Search for the cell housing the specified text and yield its (X, Y) center coordinate. 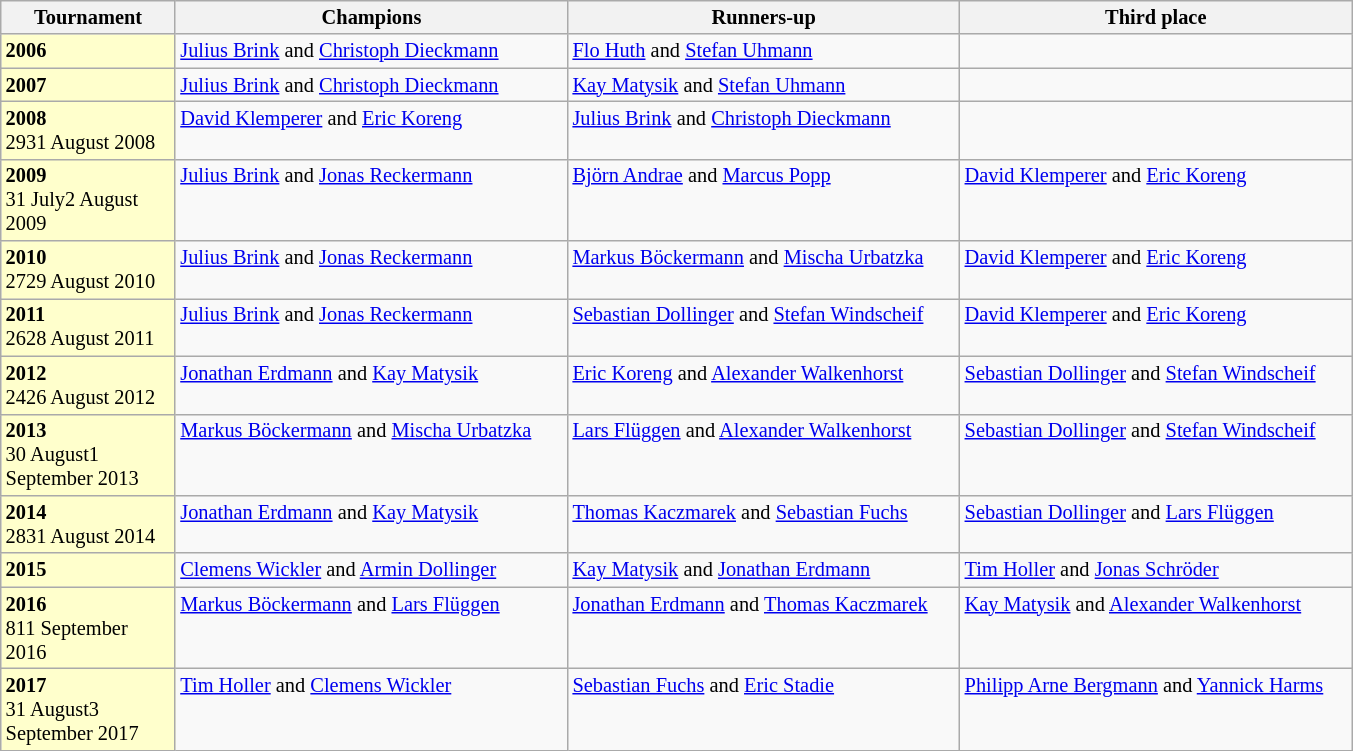
Kay Matysik and Jonathan Erdmann (764, 570)
20082931 August 2008 (88, 130)
200931 July2 August 2009 (88, 200)
Eric Koreng and Alexander Walkenhorst (764, 385)
Björn Andrae and Marcus Popp (764, 200)
20122426 August 2012 (88, 385)
2006 (88, 51)
Flo Huth and Stefan Uhmann (764, 51)
20102729 August 2010 (88, 270)
20112628 August 2011 (88, 327)
2016811 September 2016 (88, 628)
Sebastian Fuchs and Eric Stadie (764, 709)
Kay Matysik and Alexander Walkenhorst (1156, 628)
Thomas Kaczmarek and Sebastian Fuchs (764, 524)
Markus Böckermann and Lars Flüggen (371, 628)
Tim Holler and Clemens Wickler (371, 709)
Runners-up (764, 17)
2015 (88, 570)
Philipp Arne Bergmann and Yannick Harms (1156, 709)
Third place (1156, 17)
2007 (88, 85)
Champions (371, 17)
Jonathan Erdmann and Thomas Kaczmarek (764, 628)
Lars Flüggen and Alexander Walkenhorst (764, 455)
Clemens Wickler and Armin Dollinger (371, 570)
201330 August1 September 2013 (88, 455)
Tim Holler and Jonas Schröder (1156, 570)
Sebastian Dollinger and Lars Flüggen (1156, 524)
Tournament (88, 17)
201731 August3 September 2017 (88, 709)
Kay Matysik and Stefan Uhmann (764, 85)
20142831 August 2014 (88, 524)
